Provide the [x, y] coordinate of the cell's center where the given text is located.  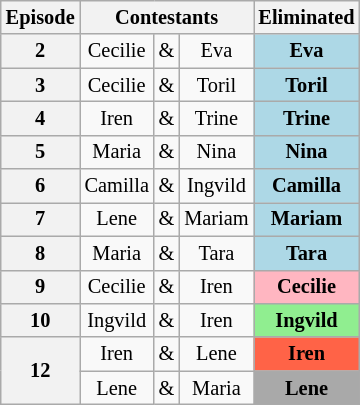
Episode [40, 17]
3 [40, 85]
Contestants [167, 17]
8 [40, 253]
6 [40, 186]
4 [40, 118]
10 [40, 320]
7 [40, 219]
Eliminated [307, 17]
9 [40, 287]
2 [40, 51]
12 [40, 370]
5 [40, 152]
